Detect which cell encompasses the target text, then output its (x, y) center coordinate. 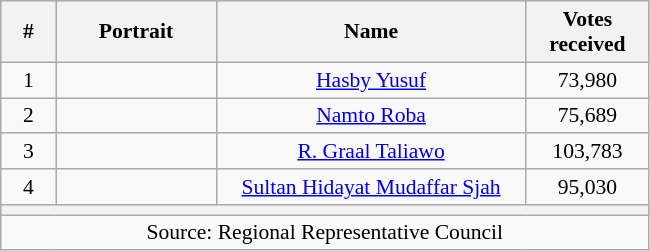
Sultan Hidayat Mudaffar Sjah (371, 187)
Name (371, 32)
3 (28, 152)
95,030 (588, 187)
4 (28, 187)
Portrait (136, 32)
# (28, 32)
103,783 (588, 152)
2 (28, 116)
Namto Roba (371, 116)
Hasby Yusuf (371, 80)
1 (28, 80)
73,980 (588, 80)
Source: Regional Representative Council (325, 233)
R. Graal Taliawo (371, 152)
Votes received (588, 32)
75,689 (588, 116)
